Detect which cell encompasses the target text, then output its [X, Y] center coordinate. 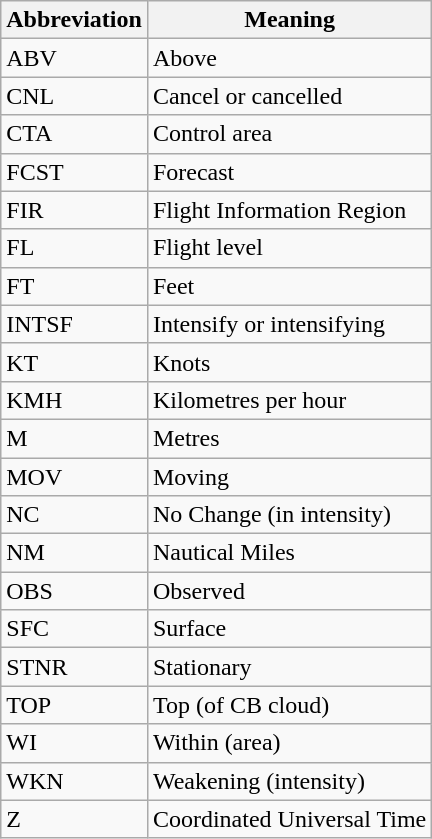
Intensify or intensifying [289, 324]
FT [74, 286]
Meaning [289, 20]
Forecast [289, 172]
KMH [74, 400]
CTA [74, 134]
SFC [74, 629]
Knots [289, 362]
M [74, 438]
Control area [289, 134]
ABV [74, 58]
Moving [289, 477]
TOP [74, 705]
KT [74, 362]
CNL [74, 96]
Top (of CB cloud) [289, 705]
No Change (in intensity) [289, 515]
FIR [74, 210]
Within (area) [289, 743]
Coordinated Universal Time [289, 819]
Kilometres per hour [289, 400]
INTSF [74, 324]
STNR [74, 667]
OBS [74, 591]
Metres [289, 438]
WKN [74, 781]
Above [289, 58]
Flight level [289, 248]
MOV [74, 477]
FCST [74, 172]
Abbreviation [74, 20]
Nautical Miles [289, 553]
Weakening (intensity) [289, 781]
NM [74, 553]
Z [74, 819]
FL [74, 248]
NC [74, 515]
Cancel or cancelled [289, 96]
Stationary [289, 667]
Surface [289, 629]
Feet [289, 286]
WI [74, 743]
Observed [289, 591]
Flight Information Region [289, 210]
